Return [X, Y] of the center of cell containing provided text 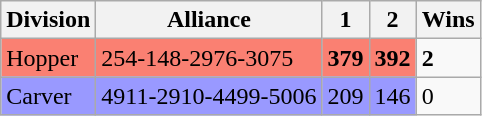
Wins [448, 20]
379 [346, 58]
146 [392, 96]
Division [48, 20]
392 [392, 58]
0 [448, 96]
4911-2910-4499-5006 [209, 96]
254-148-2976-3075 [209, 58]
Hopper [48, 58]
Carver [48, 96]
209 [346, 96]
1 [346, 20]
Alliance [209, 20]
